Locate the cell with the specified text and output its [X, Y] center coordinate. 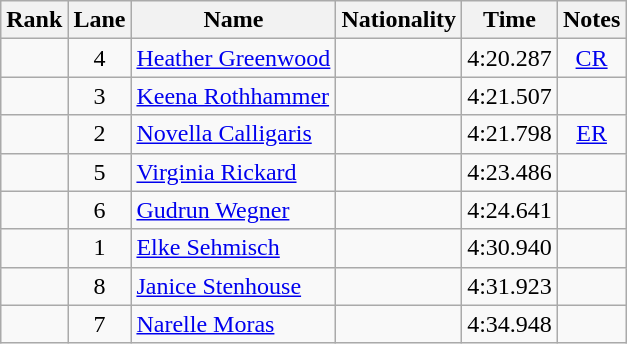
3 [100, 96]
Gudrun Wegner [234, 210]
5 [100, 172]
Rank [34, 20]
Name [234, 20]
ER [591, 134]
2 [100, 134]
Virginia Rickard [234, 172]
4:23.486 [510, 172]
Elke Sehmisch [234, 248]
Keena Rothhammer [234, 96]
Notes [591, 20]
Heather Greenwood [234, 58]
CR [591, 58]
Janice Stenhouse [234, 286]
4 [100, 58]
4:24.641 [510, 210]
4:21.507 [510, 96]
4:34.948 [510, 324]
Narelle Moras [234, 324]
Nationality [399, 20]
4:20.287 [510, 58]
4:31.923 [510, 286]
6 [100, 210]
4:30.940 [510, 248]
Novella Calligaris [234, 134]
8 [100, 286]
7 [100, 324]
Lane [100, 20]
1 [100, 248]
Time [510, 20]
4:21.798 [510, 134]
